Output the (X, Y) coordinate of the center of the cell containing the given text.  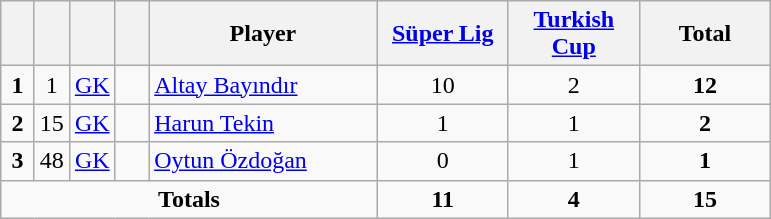
Totals (189, 199)
Player (264, 34)
11 (442, 199)
0 (442, 161)
3 (18, 161)
10 (442, 85)
Total (704, 34)
Harun Tekin (264, 123)
Süper Lig (442, 34)
Turkish Cup (574, 34)
Altay Bayındır (264, 85)
Oytun Özdoğan (264, 161)
12 (704, 85)
4 (574, 199)
48 (52, 161)
